Return [x, y] of the center of cell containing provided text 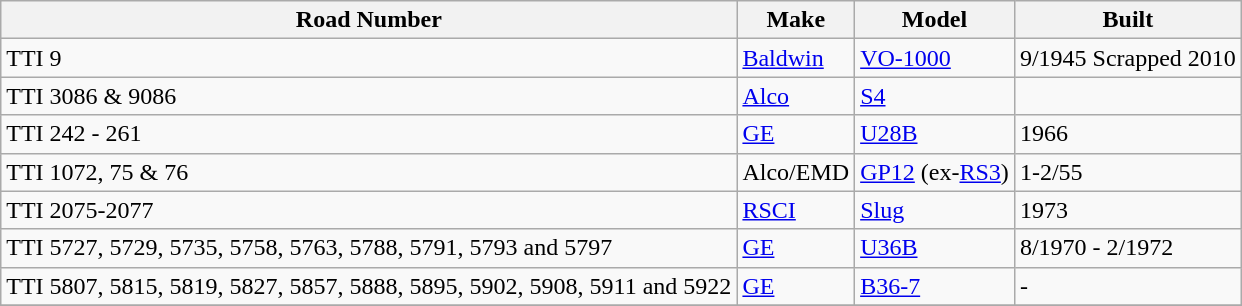
VO-1000 [935, 58]
TTI 5727, 5729, 5735, 5758, 5763, 5788, 5791, 5793 and 5797 [369, 248]
TTI 3086 & 9086 [369, 96]
- [1128, 286]
U36B [935, 248]
U28B [935, 134]
GP12 (ex-RS3) [935, 172]
S4 [935, 96]
TTI 9 [369, 58]
Baldwin [796, 58]
Alco [796, 96]
1-2/55 [1128, 172]
8/1970 - 2/1972 [1128, 248]
Model [935, 20]
TTI 5807, 5815, 5819, 5827, 5857, 5888, 5895, 5902, 5908, 5911 and 5922 [369, 286]
1973 [1128, 210]
9/1945 Scrapped 2010 [1128, 58]
TTI 2075-2077 [369, 210]
Road Number [369, 20]
TTI 242 - 261 [369, 134]
1966 [1128, 134]
TTI 1072, 75 & 76 [369, 172]
Make [796, 20]
RSCI [796, 210]
Built [1128, 20]
Alco/EMD [796, 172]
Slug [935, 210]
B36-7 [935, 286]
